Capture the cell that displays the provided text and extract its (x, y) central coordinate. 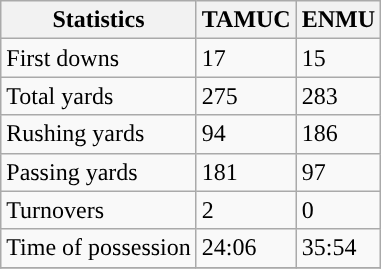
Turnovers (99, 210)
Passing yards (99, 172)
Rushing yards (99, 134)
181 (246, 172)
Time of possession (99, 248)
97 (338, 172)
0 (338, 210)
24:06 (246, 248)
Statistics (99, 20)
186 (338, 134)
2 (246, 210)
15 (338, 58)
275 (246, 96)
Total yards (99, 96)
TAMUC (246, 20)
94 (246, 134)
ENMU (338, 20)
17 (246, 58)
283 (338, 96)
First downs (99, 58)
35:54 (338, 248)
